Return the [X, Y] coordinate for the center point of the cell that contains the specified text.  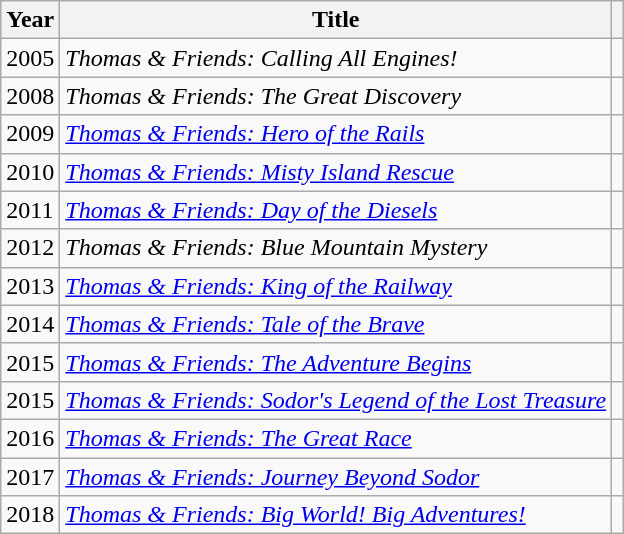
2014 [30, 324]
Year [30, 20]
2016 [30, 438]
2013 [30, 286]
2008 [30, 96]
Thomas & Friends: Misty Island Rescue [336, 172]
2005 [30, 58]
Thomas & Friends: Big World! Big Adventures! [336, 515]
Thomas & Friends: The Great Race [336, 438]
Thomas & Friends: Hero of the Rails [336, 134]
Thomas & Friends: Day of the Diesels [336, 210]
Thomas & Friends: Calling All Engines! [336, 58]
Thomas & Friends: The Adventure Begins [336, 362]
Thomas & Friends: King of the Railway [336, 286]
Thomas & Friends: Tale of the Brave [336, 324]
Thomas & Friends: Sodor's Legend of the Lost Treasure [336, 400]
Thomas & Friends: Blue Mountain Mystery [336, 248]
2012 [30, 248]
2011 [30, 210]
Thomas & Friends: Journey Beyond Sodor [336, 477]
Title [336, 20]
2009 [30, 134]
2017 [30, 477]
2018 [30, 515]
Thomas & Friends: The Great Discovery [336, 96]
2010 [30, 172]
